Pinpoint the cell where the given text exists, returning its (x, y) midpoint coordinate. 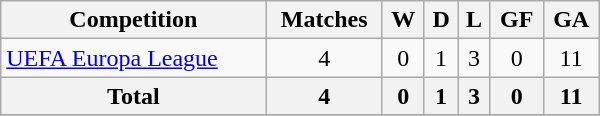
UEFA Europa League (134, 58)
W (403, 20)
Competition (134, 20)
GA (571, 20)
Matches (324, 20)
D (441, 20)
L (474, 20)
Total (134, 96)
GF (516, 20)
